Determine the (x, y) coordinate at the center of the cell enclosing the given text.  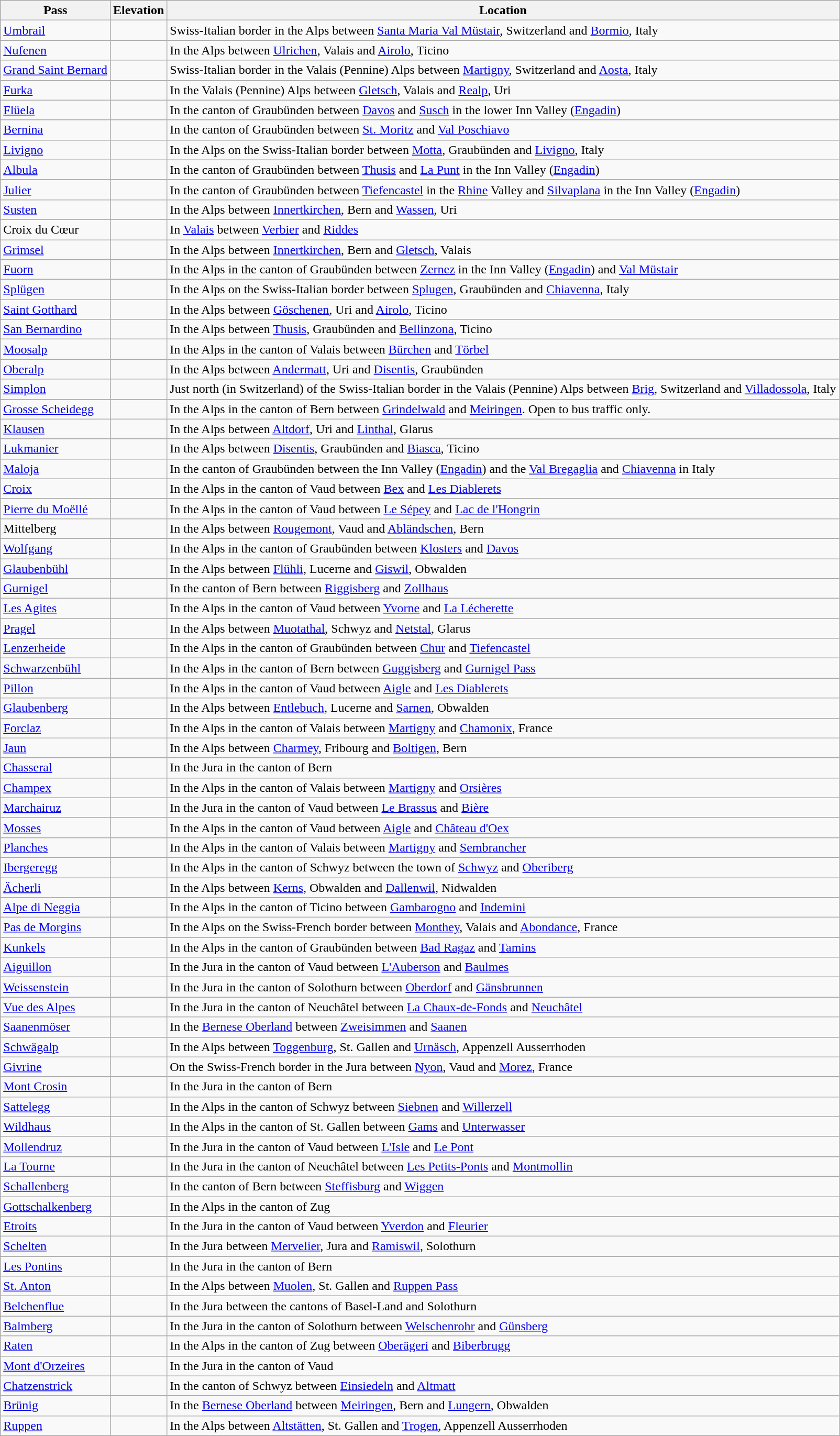
Ibergeregg (56, 867)
In the Alps between Kerns, Obwalden and Dallenwil, Nidwalden (503, 888)
Etroits (56, 1227)
In the Alps in the canton of Graubünden between Zernez in the Inn Valley (Engadin) and Val Müstair (503, 270)
Croix (56, 489)
Glaubenbühl (56, 568)
Nufenen (56, 50)
Furka (56, 90)
Oberalp (56, 369)
Mittelberg (56, 528)
Flüela (56, 110)
In the canton of Graubünden between the Inn Valley (Engadin) and the Val Bregaglia and Chiavenna in Italy (503, 469)
In the canton of Graubünden between Thusis and La Punt in the Inn Valley (Engadin) (503, 170)
Balmberg (56, 1326)
In the canton of Bern between Steffisburg and Wiggen (503, 1186)
Champex (56, 788)
In the Jura in the canton of Solothurn between Oberdorf and Gänsbrunnen (503, 987)
Alpe di Neggia (56, 908)
In the Alps between Muolen, St. Gallen and Ruppen Pass (503, 1286)
In the Alps in the canton of St. Gallen between Gams and Unterwasser (503, 1126)
In the Alps in the canton of Vaud between Bex and Les Diablerets (503, 489)
Weissenstein (56, 987)
In the Alps in the canton of Graubünden between Klosters and Davos (503, 548)
In the Alps in the canton of Zug between Oberägeri and Biberbrugg (503, 1346)
In the Alps in the canton of Valais between Martigny and Orsières (503, 788)
Les Pontins (56, 1266)
Lenzerheide (56, 648)
Saanenmöser (56, 1027)
In the Alps in the canton of Schwyz between Siebnen and Willerzell (503, 1107)
In the Jura between Mervelier, Jura and Ramiswil, Solothurn (503, 1246)
Splügen (56, 290)
In the Alps in the canton of Vaud between Yvorne and La Lécherette (503, 609)
Mollendruz (56, 1146)
In the Alps between Altdorf, Uri and Linthal, Glarus (503, 429)
In the Jura in the canton of Solothurn between Welschenrohr and Günsberg (503, 1326)
In the Alps on the Swiss-Italian border between Splugen, Graubünden and Chiavenna, Italy (503, 290)
In the Alps in the canton of Zug (503, 1206)
In the Jura between the cantons of Basel-Land and Solothurn (503, 1306)
Glaubenberg (56, 708)
Chasseral (56, 768)
Schwarzenbühl (56, 668)
In the Alps between Innertkirchen, Bern and Gletsch, Valais (503, 250)
Elevation (138, 10)
Pas de Morgins (56, 927)
Sattelegg (56, 1107)
In the Alps in the canton of Vaud between Aigle and Château d'Oex (503, 827)
Susten (56, 209)
In the Alps between Entlebuch, Lucerne and Sarnen, Obwalden (503, 708)
In the Alps between Andermatt, Uri and Disentis, Graubünden (503, 369)
In the Alps in the canton of Valais between Martigny and Sembrancher (503, 847)
Location (503, 10)
Just north (in Switzerland) of the Swiss-Italian border in the Valais (Pennine) Alps between Brig, Switzerland and Villadossola, Italy (503, 389)
Mont Crosin (56, 1087)
In the Alps between Altstätten, St. Gallen and Trogen, Appenzell Ausserrhoden (503, 1426)
Ruppen (56, 1426)
Givrine (56, 1067)
In the Jura in the canton of Vaud between L'Isle and Le Pont (503, 1146)
Maloja (56, 469)
In the Jura in the canton of Vaud between Le Brassus and Bière (503, 808)
Albula (56, 170)
Mosses (56, 827)
In the Alps between Göschenen, Uri and Airolo, Ticino (503, 310)
In the Jura in the canton of Vaud (503, 1366)
Julier (56, 190)
Grand Saint Bernard (56, 70)
Raten (56, 1346)
Croix du Cœur (56, 229)
Simplon (56, 389)
Lukmanier (56, 449)
Kunkels (56, 947)
In the Jura in the canton of Vaud between L'Auberson and Baulmes (503, 967)
Wolfgang (56, 548)
Pragel (56, 628)
In the Alps between Toggenburg, St. Gallen and Urnäsch, Appenzell Ausserrhoden (503, 1047)
Livigno (56, 150)
Bernina (56, 130)
In the Alps in the canton of Bern between Grindelwald and Meiringen. Open to bus traffic only. (503, 409)
Aiguillon (56, 967)
In the Jura in the canton of Neuchâtel between Les Petits-Ponts and Montmollin (503, 1166)
In the Alps in the canton of Bern between Guggisberg and Gurnigel Pass (503, 668)
In the canton of Graubünden between Tiefencastel in the Rhine Valley and Silvaplana in the Inn Valley (Engadin) (503, 190)
Vue des Alpes (56, 1007)
Grosse Scheidegg (56, 409)
Ächerli (56, 888)
Wildhaus (56, 1126)
In the Alps between Rougemont, Vaud and Abländschen, Bern (503, 528)
In the Alps between Ulrichen, Valais and Airolo, Ticino (503, 50)
Moosalp (56, 349)
In the canton of Bern between Riggisberg and Zollhaus (503, 589)
In the Alps in the canton of Vaud between Le Sépey and Lac de l'Hongrin (503, 509)
In the Alps between Flühli, Lucerne and Giswil, Obwalden (503, 568)
Swiss-Italian border in the Valais (Pennine) Alps between Martigny, Switzerland and Aosta, Italy (503, 70)
In the Alps in the canton of Valais between Bürchen and Törbel (503, 349)
In the Jura in the canton of Neuchâtel between La Chaux-de-Fonds and Neuchâtel (503, 1007)
Mont d'Orzeires (56, 1366)
Forclaz (56, 728)
Jaun (56, 748)
In the Alps between Muotathal, Schwyz and Netstal, Glarus (503, 628)
In the Alps in the canton of Graubünden between Bad Ragaz and Tamins (503, 947)
Schwägalp (56, 1047)
Pillon (56, 688)
In the canton of Graubünden between St. Moritz and Val Poschiavo (503, 130)
In the Alps between Charmey, Fribourg and Boltigen, Bern (503, 748)
Swiss-Italian border in the Alps between Santa Maria Val Müstair, Switzerland and Bormio, Italy (503, 30)
San Bernardino (56, 329)
In the Valais (Pennine) Alps between Gletsch, Valais and Realp, Uri (503, 90)
In the Alps between Innertkirchen, Bern and Wassen, Uri (503, 209)
Chatzenstrick (56, 1386)
Brünig (56, 1406)
In the Bernese Oberland between Meiringen, Bern and Lungern, Obwalden (503, 1406)
In Valais between Verbier and Riddes (503, 229)
Marchairuz (56, 808)
In the Alps in the canton of Schwyz between the town of Schwyz and Oberiberg (503, 867)
Klausen (56, 429)
In the Alps between Thusis, Graubünden and Bellinzona, Ticino (503, 329)
In the Alps in the canton of Ticino between Gambarogno and Indemini (503, 908)
Schallenberg (56, 1186)
On the Swiss-French border in the Jura between Nyon, Vaud and Morez, France (503, 1067)
In the canton of Schwyz between Einsiedeln and Altmatt (503, 1386)
Fuorn (56, 270)
St. Anton (56, 1286)
Belchenflue (56, 1306)
In the Alps on the Swiss-French border between Monthey, Valais and Abondance, France (503, 927)
In the Alps in the canton of Vaud between Aigle and Les Diablerets (503, 688)
Schelten (56, 1246)
Saint Gotthard (56, 310)
Gottschalkenberg (56, 1206)
In the Alps between Disentis, Graubünden and Biasca, Ticino (503, 449)
Pass (56, 10)
Pierre du Moëllé (56, 509)
In the Alps on the Swiss-Italian border between Motta, Graubünden and Livigno, Italy (503, 150)
Grimsel (56, 250)
Les Agites (56, 609)
La Tourne (56, 1166)
In the Jura in the canton of Vaud between Yverdon and Fleurier (503, 1227)
Gurnigel (56, 589)
In the Alps in the canton of Graubünden between Chur and Tiefencastel (503, 648)
In the Bernese Oberland between Zweisimmen and Saanen (503, 1027)
In the Alps in the canton of Valais between Martigny and Chamonix, France (503, 728)
Planches (56, 847)
Umbrail (56, 30)
In the canton of Graubünden between Davos and Susch in the lower Inn Valley (Engadin) (503, 110)
